Provide the [X, Y] coordinate of the cell's center where the given text is located.  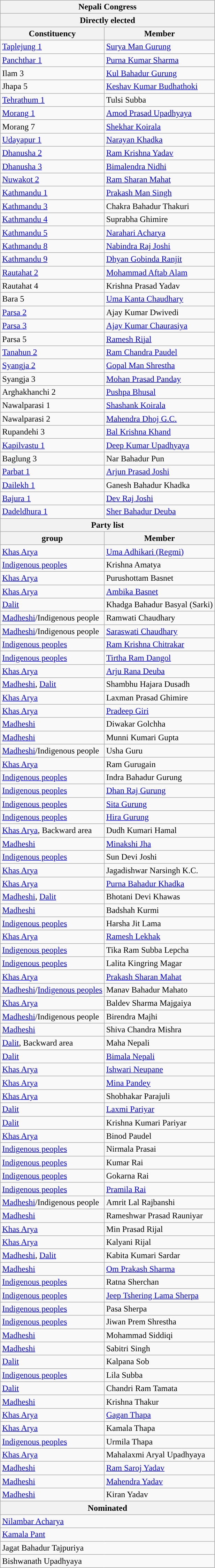
Lalita Kingring Magar [160, 963]
Uma Adhikari (Regmi) [160, 551]
Gagan Thapa [160, 1415]
Ram Chandra Paudel [160, 352]
Om Prakash Sharma [160, 1269]
Lila Subba [160, 1375]
Rupandehi 3 [52, 432]
Narayan Khadka [160, 140]
Ishwari Neupane [160, 1070]
Kathmandu 9 [52, 259]
Arjun Prasad Joshi [160, 472]
Morang 1 [52, 113]
Udayapur 1 [52, 140]
Krishna Amatya [160, 565]
Dhan Raj Gurung [160, 790]
Ramesh Lekhak [160, 937]
Constituency [52, 34]
Ambika Basnet [160, 592]
Pradeep Giri [160, 711]
Mahendra Dhoj G.C. [160, 419]
Shobhakar Parajuli [160, 1096]
Shiva Chandra Mishra [160, 1030]
Parsa 5 [52, 339]
Ilam 3 [52, 73]
Mahalaxmi Aryal Upadhyaya [160, 1455]
Krishna Prasad Yadav [160, 286]
Panchthar 1 [52, 60]
Urmila Thapa [160, 1442]
Harsha Jit Lama [160, 923]
Kathmandu 3 [52, 206]
Nuwakot 2 [52, 180]
Dadeldhura 1 [52, 512]
Kabita Kumari Sardar [160, 1256]
Bajura 1 [52, 498]
Ganesh Bahadur Khadka [160, 485]
Tulsi Subba [160, 100]
Arju Rana Deuba [160, 671]
Sita Gurung [160, 804]
Manav Bahadur Mahato [160, 990]
Parbat 1 [52, 472]
Mohammad Aftab Alam [160, 273]
Ram Krishna Yadav [160, 153]
Kathmandu 8 [52, 246]
Madheshi/Indigenous peoples [52, 990]
Shekhar Koirala [160, 126]
Bimalendra Nidhi [160, 166]
Morang 7 [52, 126]
Sun Devi Joshi [160, 857]
Nominated [107, 1508]
Kumar Rai [160, 1162]
Taplejung 1 [52, 47]
Parsa 2 [52, 312]
Jiwan Prem Shrestha [160, 1322]
Rautahat 4 [52, 286]
Diwakar Golchha [160, 724]
Amrit Lal Rajbanshi [160, 1202]
Mohammad Siddiqi [160, 1335]
Dhanusha 3 [52, 166]
Kiran Yadav [160, 1495]
Dailekh 1 [52, 485]
Nawalparasi 1 [52, 406]
Jhapa 5 [52, 87]
Dev Raj Joshi [160, 498]
Laxmi Pariyar [160, 1109]
Bishwanath Upadhyaya [107, 1561]
Ram Gurugain [160, 764]
Keshav Kumar Budhathoki [160, 87]
Jagat Bahadur Tajpuriya [107, 1548]
Rautahat 2 [52, 273]
Krishna Thakur [160, 1402]
Kathmandu 5 [52, 233]
Birendra Majhi [160, 1017]
Tanahun 2 [52, 352]
Sher Bahadur Deuba [160, 512]
Ajay Kumar Chaurasiya [160, 326]
Khadga Bahadur Basyal (Sarki) [160, 605]
Minakshi Jha [160, 844]
group [52, 538]
Ajay Kumar Dwivedi [160, 312]
Ramesh Rijal [160, 339]
Maha Nepali [160, 1043]
Usha Guru [160, 751]
Surya Man Gurung [160, 47]
Dalit, Backward area [52, 1043]
Rameshwar Prasad Rauniyar [160, 1216]
Nawalparasi 2 [52, 419]
Mahendra Yadav [160, 1481]
Purna Kumar Sharma [160, 60]
Party list [107, 525]
Nabindra Raj Joshi [160, 246]
Munni Kumari Gupta [160, 737]
Tirtha Ram Dangol [160, 658]
Directly elected [107, 20]
Jeep Tshering Lama Sherpa [160, 1295]
Kalpana Sob [160, 1362]
Kapilvastu 1 [52, 445]
Kathmandu 4 [52, 220]
Hira Gurung [160, 817]
Dudh Kumari Hamal [160, 831]
Laxman Prasad Ghimire [160, 698]
Prakash Sharan Mahat [160, 976]
Nar Bahadur Pun [160, 459]
Purushottam Basnet [160, 578]
Arghakhanchi 2 [52, 392]
Khas Arya, Backward area [52, 831]
Nilambar Acharya [107, 1521]
Ramwati Chaudhary [160, 618]
Nirmala Prasai [160, 1149]
Shashank Koirala [160, 406]
Tehrathum 1 [52, 100]
Purna Bahadur Khadka [160, 884]
Dhanusha 2 [52, 153]
Dhyan Gobinda Ranjit [160, 259]
Kamala Pant [107, 1534]
Kamala Thapa [160, 1428]
Chandri Ram Tamata [160, 1388]
Amod Prasad Upadhyaya [160, 113]
Ram Saroj Yadav [160, 1468]
Suprabha Ghimire [160, 220]
Pushpa Bhusal [160, 392]
Krishna Kumari Pariyar [160, 1123]
Bhotani Devi Khawas [160, 897]
Ram Krishna Chitrakar [160, 645]
Shambhu Hajara Dusadh [160, 684]
Chakra Bahadur Thakuri [160, 206]
Parsa 3 [52, 326]
Badshah Kurmi [160, 910]
Kathmandu 1 [52, 193]
Jagadishwar Narsingh K.C. [160, 870]
Indra Bahadur Gurung [160, 777]
Kul Bahadur Gurung [160, 73]
Tika Ram Subba Lepcha [160, 950]
Uma Kanta Chaudhary [160, 299]
Mohan Prasad Panday [160, 379]
Saraswati Chaudhary [160, 631]
Ratna Sherchan [160, 1282]
Pasa Sherpa [160, 1309]
Syangja 3 [52, 379]
Pramila Rai [160, 1189]
Baglung 3 [52, 459]
Deep Kumar Upadhyaya [160, 445]
Gokarna Rai [160, 1176]
Narahari Acharya [160, 233]
Mina Pandey [160, 1083]
Bimala Nepali [160, 1056]
Nepali Congress [107, 7]
Min Prasad Rijal [160, 1229]
Syangja 2 [52, 365]
Bara 5 [52, 299]
Bal Krishna Khand [160, 432]
Binod Paudel [160, 1136]
Gopal Man Shrestha [160, 365]
Ram Sharan Mahat [160, 180]
Kalyani Rijal [160, 1242]
Prakash Man Singh [160, 193]
Sabitri Singh [160, 1348]
Baldev Sharma Majgaiya [160, 1003]
